For the text-containing cell, return its midpoint in [X, Y] coordinate format. 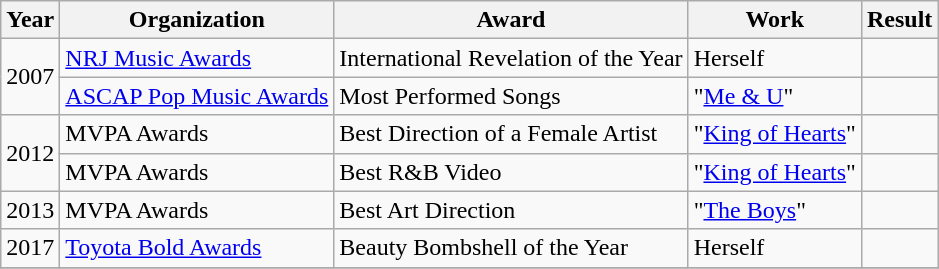
NRJ Music Awards [197, 58]
International Revelation of the Year [511, 58]
2007 [30, 77]
Best Direction of a Female Artist [511, 134]
Most Performed Songs [511, 96]
Beauty Bombshell of the Year [511, 248]
Result [899, 20]
Work [774, 20]
ASCAP Pop Music Awards [197, 96]
Best R&B Video [511, 172]
2017 [30, 248]
Year [30, 20]
Toyota Bold Awards [197, 248]
2013 [30, 210]
2012 [30, 153]
Best Art Direction [511, 210]
"The Boys" [774, 210]
Organization [197, 20]
Award [511, 20]
"Me & U" [774, 96]
